Output the (x, y) coordinate of the center of the cell containing the given text.  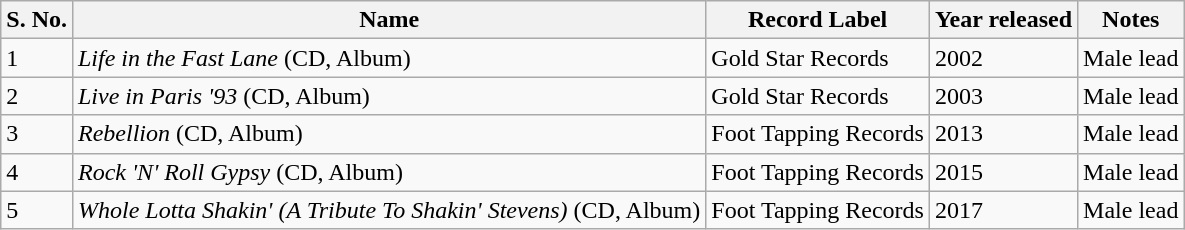
Rock 'N' Roll Gypsy (CD, Album) (388, 172)
3 (37, 134)
2017 (1003, 210)
Life in the Fast Lane (CD, Album) (388, 58)
4 (37, 172)
Notes (1131, 20)
Record Label (818, 20)
Whole Lotta Shakin' (A Tribute To Shakin' Stevens) (CD, Album) (388, 210)
1 (37, 58)
Rebellion (CD, Album) (388, 134)
2002 (1003, 58)
Year released (1003, 20)
5 (37, 210)
Name (388, 20)
2015 (1003, 172)
2013 (1003, 134)
S. No. (37, 20)
2003 (1003, 96)
Live in Paris '93 (CD, Album) (388, 96)
2 (37, 96)
